Detect which cell encompasses the target text, then output its (X, Y) center coordinate. 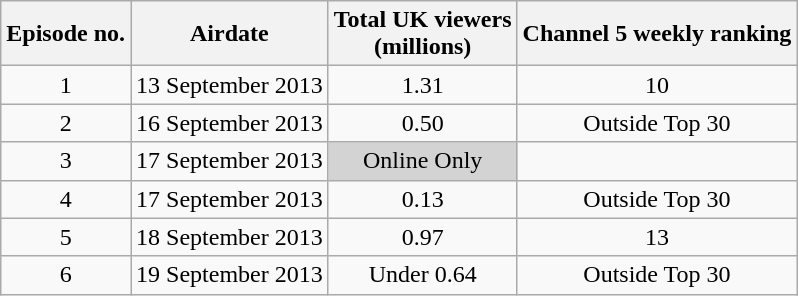
0.50 (422, 123)
0.97 (422, 237)
6 (66, 275)
1.31 (422, 85)
Airdate (230, 34)
2 (66, 123)
19 September 2013 (230, 275)
Under 0.64 (422, 275)
1 (66, 85)
18 September 2013 (230, 237)
0.13 (422, 199)
13 September 2013 (230, 85)
16 September 2013 (230, 123)
Channel 5 weekly ranking (657, 34)
13 (657, 237)
Total UK viewers (millions) (422, 34)
4 (66, 199)
Episode no. (66, 34)
3 (66, 161)
5 (66, 237)
10 (657, 85)
Online Only (422, 161)
